Search for the cell housing the specified text and yield its (X, Y) center coordinate. 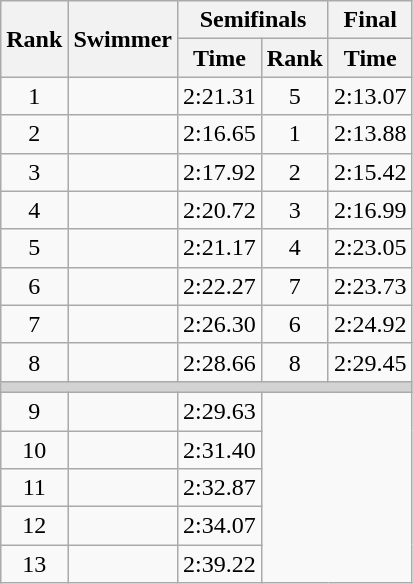
2:21.31 (220, 96)
12 (34, 526)
Semifinals (254, 20)
9 (34, 411)
Swimmer (123, 39)
2:16.65 (220, 134)
2:16.99 (370, 210)
2:23.05 (370, 248)
2:29.45 (370, 362)
2:17.92 (220, 172)
2:29.63 (220, 411)
2:13.07 (370, 96)
2:34.07 (220, 526)
2:32.87 (220, 488)
2:15.42 (370, 172)
2:13.88 (370, 134)
Final (370, 20)
11 (34, 488)
2:28.66 (220, 362)
2:26.30 (220, 324)
2:39.22 (220, 564)
2:23.73 (370, 286)
2:20.72 (220, 210)
13 (34, 564)
2:31.40 (220, 449)
2:22.27 (220, 286)
10 (34, 449)
2:24.92 (370, 324)
2:21.17 (220, 248)
